Scan for the cell matching the given text and deliver its [X, Y] coordinate at center. 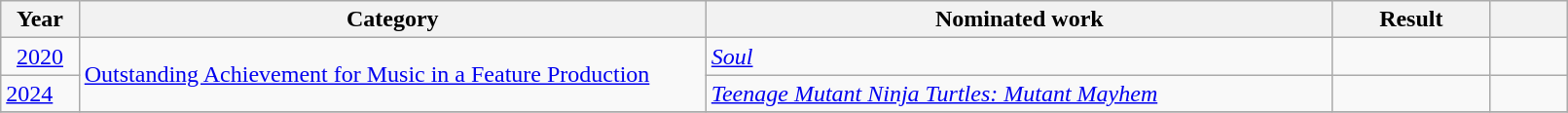
Teenage Mutant Ninja Turtles: Mutant Mayhem [1019, 94]
Category [392, 19]
Result [1411, 19]
2024 [40, 94]
2020 [40, 56]
Soul [1019, 56]
Nominated work [1019, 19]
Outstanding Achievement for Music in a Feature Production [392, 75]
Year [40, 19]
